Detect which cell encompasses the target text, then output its [X, Y] center coordinate. 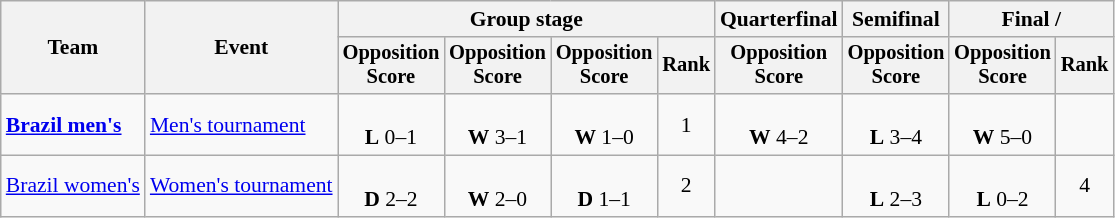
W 4–2 [779, 124]
Team [73, 48]
Quarterfinal [779, 19]
L 3–4 [896, 124]
D 2–2 [392, 186]
L 0–1 [392, 124]
L 0–2 [1002, 186]
W 5–0 [1002, 124]
W 1–0 [604, 124]
D 1–1 [604, 186]
Semifinal [896, 19]
Women's tournament [242, 186]
4 [1085, 186]
Men's tournament [242, 124]
Brazil women's [73, 186]
L 2–3 [896, 186]
2 [686, 186]
W 2–0 [498, 186]
W 3–1 [498, 124]
Event [242, 48]
1 [686, 124]
Final / [1031, 19]
Group stage [526, 19]
Brazil men's [73, 124]
